Output the [X, Y] coordinate of the center of the cell containing the given text.  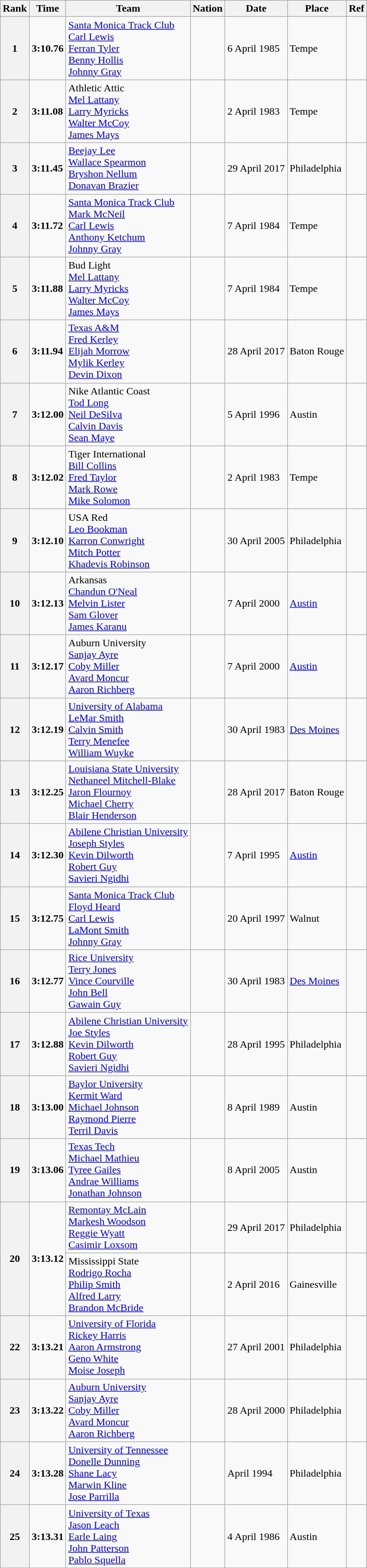
Remontay McLainMarkesh WoodsonReggie WyattCasimir Loxsom [128, 1227]
University of TennesseeDonelle DunningShane LacyMarwin KlineJose Parrilla [128, 1473]
3:11.08 [47, 111]
20 [15, 1259]
5 April 1996 [256, 414]
Mississippi StateRodrigo RochaPhilip SmithAlfred LarryBrandon McBride [128, 1284]
19 [15, 1170]
18 [15, 1107]
Athletic AtticMel LattanyLarry MyricksWalter McCoyJames Mays [128, 111]
USA RedLeo BookmanKarron ConwrightMitch PotterKhadevis Robinson [128, 540]
Texas A&MFred KerleyElijah MorrowMylik KerleyDevin Dixon [128, 351]
27 April 2001 [256, 1347]
3:13.28 [47, 1473]
3:13.06 [47, 1170]
Place [317, 9]
Walnut [317, 918]
24 [15, 1473]
Texas TechMichael MathieuTyree GailesAndrae WilliamsJonathan Johnson [128, 1170]
April 1994 [256, 1473]
4 April 1986 [256, 1536]
11 [15, 666]
3:13.00 [47, 1107]
3:11.72 [47, 225]
7 [15, 414]
University of TexasJason LeachEarle LaingJohn PattersonPablo Squella [128, 1536]
Bud LightMel LattanyLarry MyricksWalter McCoyJames Mays [128, 288]
2 April 2016 [256, 1284]
3:12.75 [47, 918]
Santa Monica Track ClubMark McNeilCarl LewisAnthony KetchumJohnny Gray [128, 225]
23 [15, 1410]
University of AlabamaLeMar SmithCalvin SmithTerry MenefeeWilliam Wuyke [128, 729]
28 April 1995 [256, 1044]
3:12.88 [47, 1044]
3:13.31 [47, 1536]
6 [15, 351]
20 April 1997 [256, 918]
3:12.00 [47, 414]
30 April 2005 [256, 540]
Nation [207, 9]
28 April 2000 [256, 1410]
Time [47, 9]
17 [15, 1044]
Louisiana State UniversityNethaneel Mitchell-BlakeJaron FlournoyMichael CherryBlair Henderson [128, 792]
Abilene Christian UniversityJoseph StylesKevin DilworthRobert GuySavieri Ngidhi [128, 855]
16 [15, 981]
10 [15, 603]
3:13.21 [47, 1347]
Ref [356, 9]
3:11.94 [47, 351]
3:12.30 [47, 855]
3 [15, 168]
8 [15, 477]
13 [15, 792]
14 [15, 855]
3:13.22 [47, 1410]
8 April 1989 [256, 1107]
3:12.17 [47, 666]
University of FloridaRickey HarrisAaron ArmstrongGeno WhiteMoise Joseph [128, 1347]
15 [15, 918]
3:13.12 [47, 1259]
Santa Monica Track ClubCarl LewisFerran TylerBenny HollisJohnny Gray [128, 48]
5 [15, 288]
Nike Atlantic CoastTod LongNeil DeSilvaCalvin DavisSean Maye [128, 414]
Santa Monica Track ClubFloyd HeardCarl LewisLaMont SmithJohnny Gray [128, 918]
8 April 2005 [256, 1170]
1 [15, 48]
Rice UniversityTerry JonesVince CourvilleJohn BellGawain Guy [128, 981]
7 April 1995 [256, 855]
9 [15, 540]
3:12.77 [47, 981]
3:12.02 [47, 477]
Gainesville [317, 1284]
3:12.13 [47, 603]
6 April 1985 [256, 48]
ArkansasChandun O'NealMelvin ListerSam GloverJames Karanu [128, 603]
25 [15, 1536]
Rank [15, 9]
3:11.88 [47, 288]
22 [15, 1347]
Tiger InternationalBill CollinsFred TaylorMark RoweMike Solomon [128, 477]
Date [256, 9]
Baylor UniversityKermit WardMichael JohnsonRaymond PierreTerril Davis [128, 1107]
4 [15, 225]
3:12.19 [47, 729]
3:12.10 [47, 540]
12 [15, 729]
2 [15, 111]
3:11.45 [47, 168]
3:12.25 [47, 792]
Beejay LeeWallace SpearmonBryshon NellumDonavan Brazier [128, 168]
3:10.76 [47, 48]
Team [128, 9]
Abilene Christian UniversityJoe StylesKevin DilworthRobert GuySavieri Ngidhi [128, 1044]
